For the text-containing cell, return its midpoint in [X, Y] coordinate format. 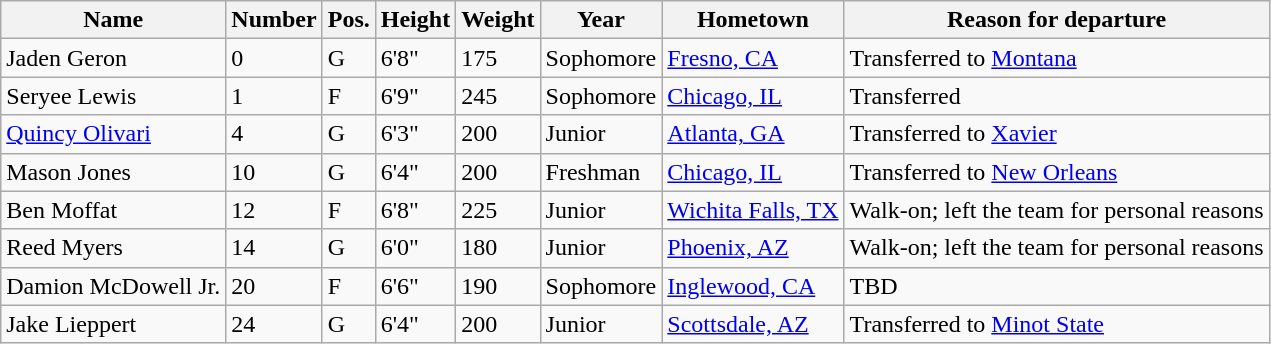
Scottsdale, AZ [753, 324]
Ben Moffat [114, 210]
Transferred to Montana [1056, 58]
180 [498, 248]
20 [274, 286]
Fresno, CA [753, 58]
245 [498, 96]
12 [274, 210]
Transferred to New Orleans [1056, 172]
Reed Myers [114, 248]
Phoenix, AZ [753, 248]
Atlanta, GA [753, 134]
Damion McDowell Jr. [114, 286]
Hometown [753, 20]
Year [601, 20]
Jake Lieppert [114, 324]
Inglewood, CA [753, 286]
6'9" [415, 96]
Wichita Falls, TX [753, 210]
175 [498, 58]
Transferred [1056, 96]
Quincy Olivari [114, 134]
1 [274, 96]
Transferred to Minot State [1056, 324]
6'0" [415, 248]
14 [274, 248]
Freshman [601, 172]
TBD [1056, 286]
Number [274, 20]
225 [498, 210]
Transferred to Xavier [1056, 134]
Seryee Lewis [114, 96]
24 [274, 324]
6'6" [415, 286]
Height [415, 20]
Jaden Geron [114, 58]
Name [114, 20]
Pos. [348, 20]
6'3" [415, 134]
190 [498, 286]
Mason Jones [114, 172]
4 [274, 134]
Reason for departure [1056, 20]
0 [274, 58]
10 [274, 172]
Weight [498, 20]
